Search for the cell housing the specified text and yield its [x, y] center coordinate. 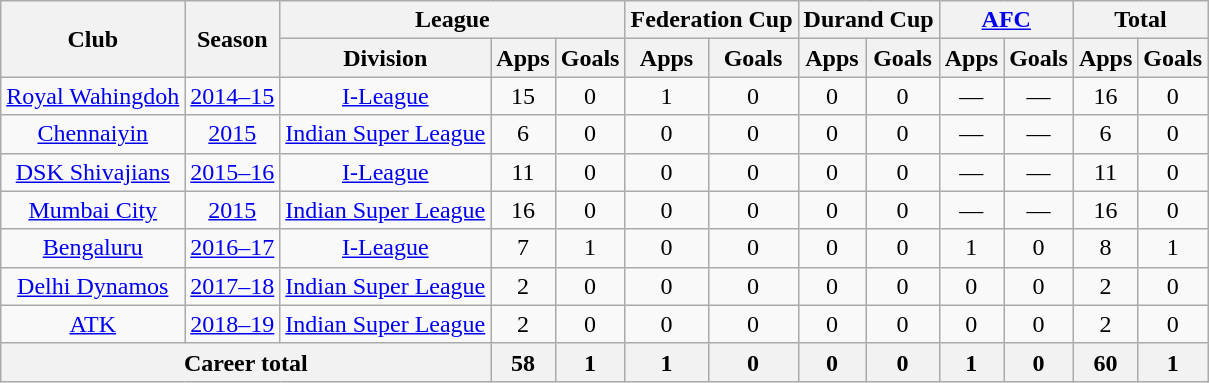
58 [523, 362]
Federation Cup [712, 20]
Division [386, 58]
Delhi Dynamos [93, 286]
Bengaluru [93, 248]
8 [1105, 248]
Career total [246, 362]
2014–15 [232, 96]
2018–19 [232, 324]
Total [1140, 20]
DSK Shivajians [93, 172]
60 [1105, 362]
2015–16 [232, 172]
Royal Wahingdoh [93, 96]
2016–17 [232, 248]
Chennaiyin [93, 134]
Durand Cup [868, 20]
Season [232, 39]
Club [93, 39]
Mumbai City [93, 210]
AFC [1006, 20]
2017–18 [232, 286]
7 [523, 248]
League [452, 20]
ATK [93, 324]
15 [523, 96]
